Extract the [x, y] coordinate from the center of the cell holding the provided text.  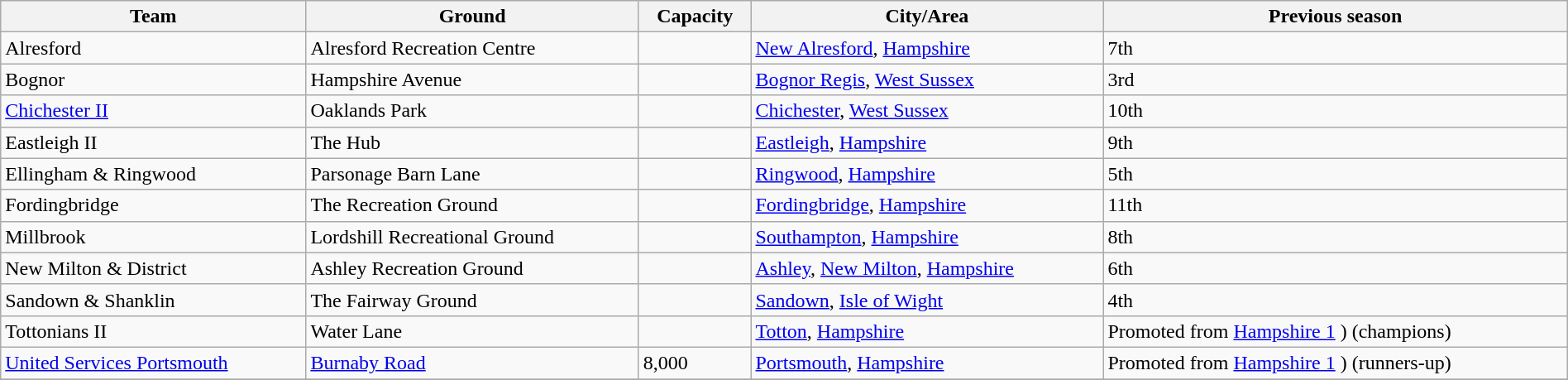
Previous season [1335, 17]
Ground [472, 17]
8th [1335, 237]
Totton, Hampshire [927, 331]
Alresford Recreation Centre [472, 48]
The Fairway Ground [472, 300]
Promoted from Hampshire 1 ) (runners-up) [1335, 363]
Portsmouth, Hampshire [927, 363]
Tottonians II [154, 331]
10th [1335, 111]
7th [1335, 48]
Eastleigh II [154, 142]
4th [1335, 300]
Eastleigh, Hampshire [927, 142]
Oaklands Park [472, 111]
Promoted from Hampshire 1 ) (champions) [1335, 331]
Millbrook [154, 237]
Southampton, Hampshire [927, 237]
Water Lane [472, 331]
Ellingham & Ringwood [154, 174]
6th [1335, 268]
The Recreation Ground [472, 205]
Fordingbridge, Hampshire [927, 205]
Parsonage Barn Lane [472, 174]
Sandown, Isle of Wight [927, 300]
Ashley Recreation Ground [472, 268]
Lordshill Recreational Ground [472, 237]
Burnaby Road [472, 363]
Hampshire Avenue [472, 79]
11th [1335, 205]
Fordingbridge [154, 205]
New Milton & District [154, 268]
Chichester, West Sussex [927, 111]
The Hub [472, 142]
9th [1335, 142]
Bognor Regis, West Sussex [927, 79]
5th [1335, 174]
Ashley, New Milton, Hampshire [927, 268]
Ringwood, Hampshire [927, 174]
Team [154, 17]
3rd [1335, 79]
Sandown & Shanklin [154, 300]
Bognor [154, 79]
Alresford [154, 48]
Chichester II [154, 111]
New Alresford, Hampshire [927, 48]
Capacity [695, 17]
City/Area [927, 17]
United Services Portsmouth [154, 363]
8,000 [695, 363]
